Identify which cell holds the provided text, then report its [X, Y] central coordinate. 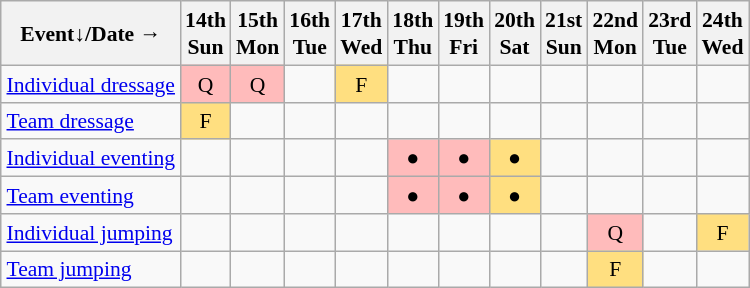
Team jumping [90, 268]
14thSun [206, 33]
16thTue [310, 33]
24thWed [722, 33]
Team dressage [90, 120]
Individual dressage [90, 84]
19thFri [464, 33]
17thWed [361, 33]
21stSun [564, 33]
18thThu [412, 33]
Individual jumping [90, 232]
23rdTue [670, 33]
Team eventing [90, 194]
15thMon [258, 33]
Event↓/Date → [90, 33]
20thSat [514, 33]
22ndMon [615, 33]
Individual eventing [90, 158]
